Detect which cell encompasses the target text, then output its (x, y) center coordinate. 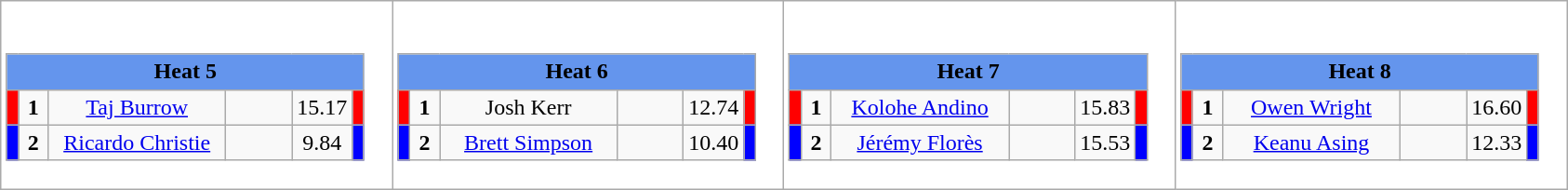
15.83 (1105, 107)
Keanu Asing (1311, 142)
Heat 6 (577, 72)
Brett Simpson (528, 142)
Josh Kerr (528, 107)
12.74 (714, 107)
Heat 7 1 Kolohe Andino 15.83 2 Jérémy Florès 15.53 (980, 95)
15.53 (1105, 142)
Owen Wright (1311, 107)
Heat 6 1 Josh Kerr 12.74 2 Brett Simpson 10.40 (588, 95)
Heat 5 1 Taj Burrow 15.17 2 Ricardo Christie 9.84 (197, 95)
Kolohe Andino (921, 107)
9.84 (322, 142)
Heat 5 (185, 72)
15.17 (322, 107)
12.33 (1497, 142)
Ricardo Christie (138, 142)
Heat 8 1 Owen Wright 16.60 2 Keanu Asing 12.33 (1371, 95)
16.60 (1497, 107)
Taj Burrow (138, 107)
Heat 7 (968, 72)
Jérémy Florès (921, 142)
10.40 (714, 142)
Heat 8 (1360, 72)
